Pinpoint the cell where the given text exists, returning its (x, y) midpoint coordinate. 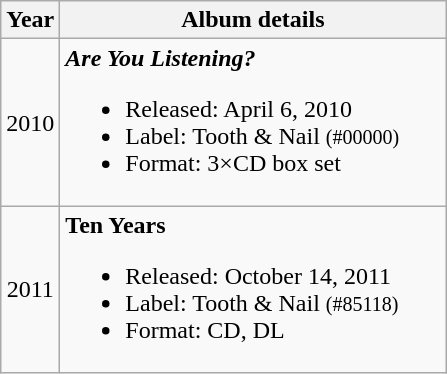
Year (30, 20)
Ten YearsReleased: October 14, 2011Label: Tooth & Nail (#85118)Format: CD, DL (253, 290)
2010 (30, 122)
Are You Listening?Released: April 6, 2010Label: Tooth & Nail (#00000)Format: 3×CD box set (253, 122)
2011 (30, 290)
Album details (253, 20)
